Determine the (X, Y) coordinate at the center of the cell enclosing the given text.  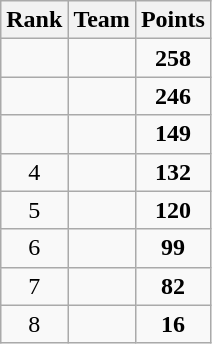
132 (172, 172)
8 (34, 324)
82 (172, 286)
99 (172, 248)
4 (34, 172)
5 (34, 210)
120 (172, 210)
Rank (34, 20)
7 (34, 286)
Team (102, 20)
149 (172, 134)
16 (172, 324)
258 (172, 58)
6 (34, 248)
Points (172, 20)
246 (172, 96)
